Scan for the cell matching the given text and deliver its [x, y] coordinate at center. 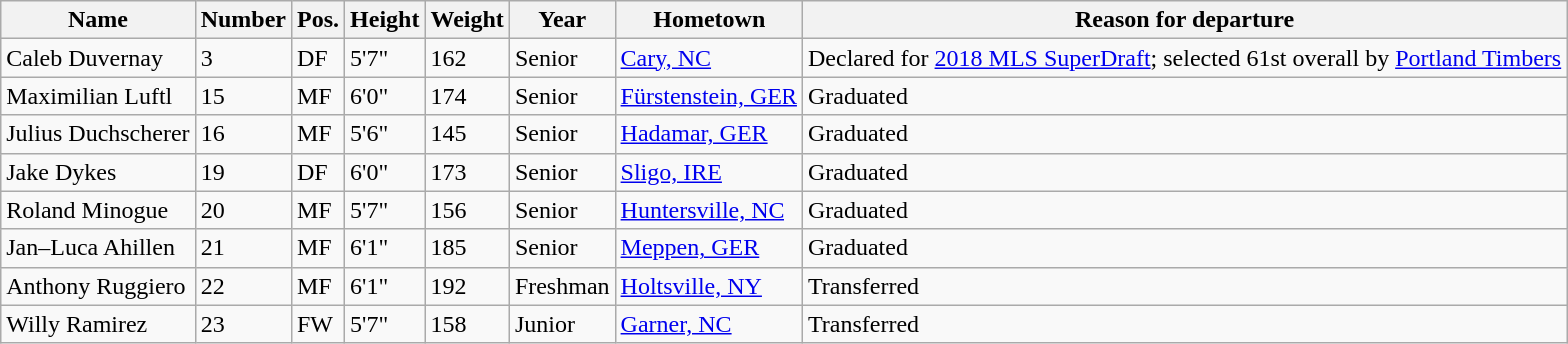
Holtsville, NY [709, 286]
Cary, NC [709, 58]
FW [318, 324]
19 [243, 172]
158 [467, 324]
Sligo, IRE [709, 172]
Hadamar, GER [709, 134]
21 [243, 248]
Height [385, 20]
Caleb Duvernay [98, 58]
Reason for departure [1184, 20]
23 [243, 324]
16 [243, 134]
Name [98, 20]
Junior [562, 324]
Fürstenstein, GER [709, 96]
Pos. [318, 20]
3 [243, 58]
192 [467, 286]
Roland Minogue [98, 210]
Year [562, 20]
Garner, NC [709, 324]
Weight [467, 20]
Freshman [562, 286]
Jan–Luca Ahillen [98, 248]
162 [467, 58]
174 [467, 96]
Declared for 2018 MLS SuperDraft; selected 61st overall by Portland Timbers [1184, 58]
Maximilian Luftl [98, 96]
Willy Ramirez [98, 324]
Number [243, 20]
15 [243, 96]
185 [467, 248]
173 [467, 172]
20 [243, 210]
156 [467, 210]
Hometown [709, 20]
Julius Duchscherer [98, 134]
145 [467, 134]
Huntersville, NC [709, 210]
5'6" [385, 134]
Meppen, GER [709, 248]
Jake Dykes [98, 172]
22 [243, 286]
Anthony Ruggiero [98, 286]
